Extract the [x, y] coordinate from the center of the cell holding the provided text.  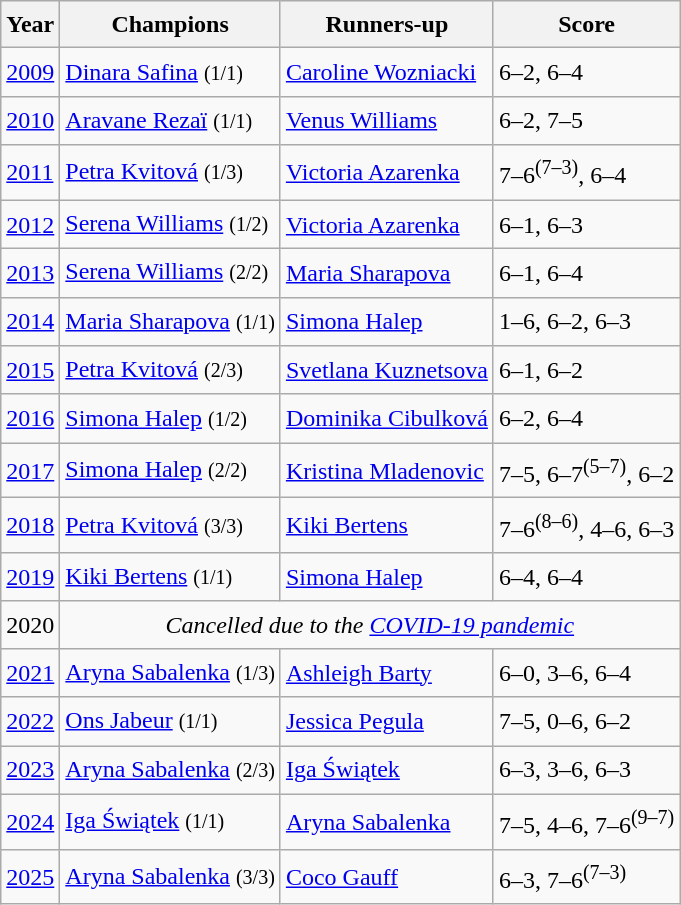
2009 [30, 72]
2021 [30, 674]
Iga Świątek (1/1) [170, 822]
Aryna Sabalenka [386, 822]
Score [586, 24]
2011 [30, 172]
6–1, 6–3 [586, 224]
Petra Kvitová (3/3) [170, 526]
2017 [30, 470]
Kristina Mladenovic [386, 470]
Kiki Bertens [386, 526]
Venus Williams [386, 120]
Maria Sharapova (1/1) [170, 322]
2018 [30, 526]
2025 [30, 876]
2012 [30, 224]
Petra Kvitová (1/3) [170, 172]
6–2, 7–5 [586, 120]
Cancelled due to the COVID-19 pandemic [370, 624]
2015 [30, 370]
Kiki Bertens (1/1) [170, 578]
Simona Halep (2/2) [170, 470]
6–1, 6–4 [586, 274]
7–5, 0–6, 6–2 [586, 722]
2019 [30, 578]
2023 [30, 770]
2020 [30, 624]
6–3, 3–6, 6–3 [586, 770]
Aryna Sabalenka (3/3) [170, 876]
Dinara Safina (1/1) [170, 72]
2013 [30, 274]
2022 [30, 722]
Jessica Pegula [386, 722]
7–5, 6–7(5–7), 6–2 [586, 470]
Ashleigh Barty [386, 674]
Caroline Wozniacki [386, 72]
Svetlana Kuznetsova [386, 370]
6–0, 3–6, 6–4 [586, 674]
Year [30, 24]
Aravane Rezaï (1/1) [170, 120]
Serena Williams (1/2) [170, 224]
Simona Halep (1/2) [170, 418]
7–6(8–6), 4–6, 6–3 [586, 526]
2024 [30, 822]
7–6(7–3), 6–4 [586, 172]
6–1, 6–2 [586, 370]
Runners-up [386, 24]
7–5, 4–6, 7–6(9–7) [586, 822]
2010 [30, 120]
Serena Williams (2/2) [170, 274]
2016 [30, 418]
2014 [30, 322]
Iga Świątek [386, 770]
Aryna Sabalenka (1/3) [170, 674]
Champions [170, 24]
1–6, 6–2, 6–3 [586, 322]
6–3, 7–6(7–3) [586, 876]
Maria Sharapova [386, 274]
Dominika Cibulková [386, 418]
Coco Gauff [386, 876]
Petra Kvitová (2/3) [170, 370]
Aryna Sabalenka (2/3) [170, 770]
6–4, 6–4 [586, 578]
Ons Jabeur (1/1) [170, 722]
